Find where the given text appears and provide that cell's center as [x, y] coordinate. 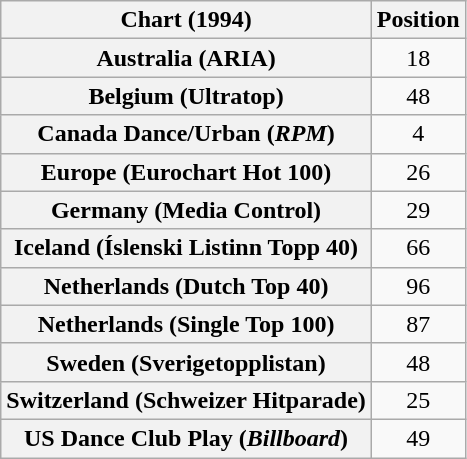
Chart (1994) [186, 20]
87 [418, 324]
96 [418, 286]
25 [418, 400]
US Dance Club Play (Billboard) [186, 438]
Sweden (Sverigetopplistan) [186, 362]
Position [418, 20]
49 [418, 438]
Canada Dance/Urban (RPM) [186, 134]
Europe (Eurochart Hot 100) [186, 172]
4 [418, 134]
Netherlands (Single Top 100) [186, 324]
Germany (Media Control) [186, 210]
18 [418, 58]
29 [418, 210]
Iceland (Íslenski Listinn Topp 40) [186, 248]
Belgium (Ultratop) [186, 96]
26 [418, 172]
66 [418, 248]
Australia (ARIA) [186, 58]
Switzerland (Schweizer Hitparade) [186, 400]
Netherlands (Dutch Top 40) [186, 286]
